Locate the cell with the specified text and output its [x, y] center coordinate. 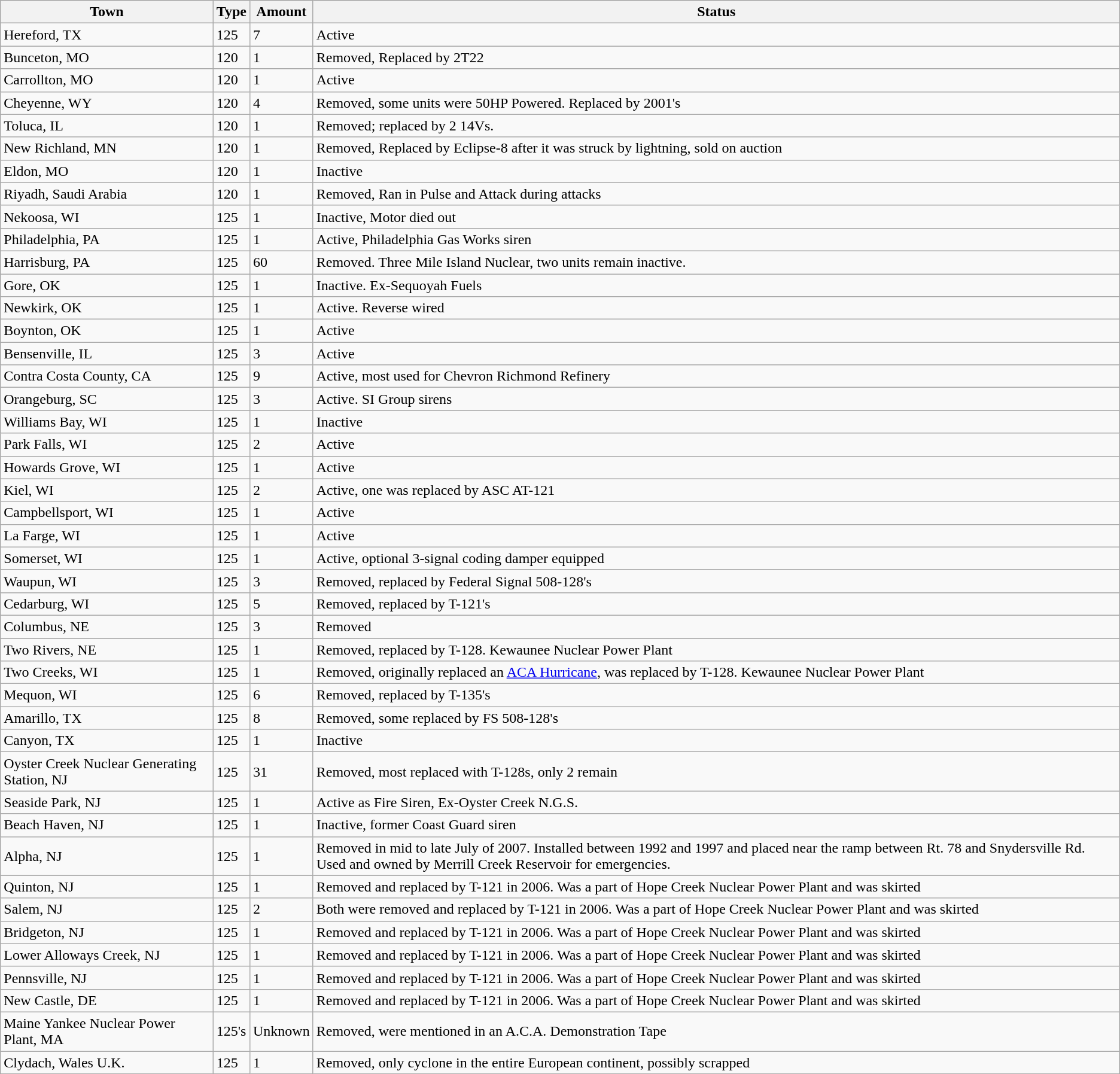
Gore, OK [106, 285]
Amarillo, TX [106, 718]
Bridgeton, NJ [106, 932]
Active, Philadelphia Gas Works siren [716, 239]
9 [281, 376]
Unknown [281, 1032]
125's [231, 1032]
Inactive, Motor died out [716, 217]
Removed, only cyclone in the entire European continent, possibly scrapped [716, 1062]
Active as Fire Siren, Ex-Oyster Creek N.G.S. [716, 802]
Riyadh, Saudi Arabia [106, 194]
Mequon, WI [106, 695]
Orangeburg, SC [106, 399]
Town [106, 12]
Waupun, WI [106, 581]
Removed, replaced by T-135's [716, 695]
Removed, some units were 50HP Powered. Replaced by 2001's [716, 103]
New Castle, DE [106, 1000]
Removed, replaced by Federal Signal 508-128's [716, 581]
5 [281, 604]
Both were removed and replaced by T-121 in 2006. Was a part of Hope Creek Nuclear Power Plant and was skirted [716, 909]
Kiel, WI [106, 490]
Active. Reverse wired [716, 308]
Cheyenne, WY [106, 103]
La Farge, WI [106, 536]
Nekoosa, WI [106, 217]
Active, one was replaced by ASC AT-121 [716, 490]
Howards Grove, WI [106, 467]
Somerset, WI [106, 558]
Contra Costa County, CA [106, 376]
Hereford, TX [106, 35]
Removed; replaced by 2 14Vs. [716, 126]
Salem, NJ [106, 909]
Bensenville, IL [106, 354]
Newkirk, OK [106, 308]
Removed, originally replaced an ACA Hurricane, was replaced by T-128. Kewaunee Nuclear Power Plant [716, 673]
Removed, most replaced with T-128s, only 2 remain [716, 772]
Removed, Ran in Pulse and Attack during attacks [716, 194]
Maine Yankee Nuclear Power Plant, MA [106, 1032]
Removed, were mentioned in an A.C.A. Demonstration Tape [716, 1032]
Beach Haven, NJ [106, 825]
Active, most used for Chevron Richmond Refinery [716, 376]
Carrollton, MO [106, 80]
Removed, replaced by T-128. Kewaunee Nuclear Power Plant [716, 649]
Boynton, OK [106, 331]
Canyon, TX [106, 741]
31 [281, 772]
6 [281, 695]
Inactive. Ex-Sequoyah Fuels [716, 285]
Bunceton, MO [106, 57]
Philadelphia, PA [106, 239]
4 [281, 103]
Removed, some replaced by FS 508-128's [716, 718]
Clydach, Wales U.K. [106, 1062]
60 [281, 262]
Lower Alloways Creek, NJ [106, 955]
Removed, replaced by T-121's [716, 604]
Removed, Replaced by 2T22 [716, 57]
Toluca, IL [106, 126]
Columbus, NE [106, 626]
Amount [281, 12]
Status [716, 12]
Removed. Three Mile Island Nuclear, two units remain inactive. [716, 262]
Cedarburg, WI [106, 604]
Campbellsport, WI [106, 513]
Two Rivers, NE [106, 649]
Eldon, MO [106, 171]
New Richland, MN [106, 148]
Williams Bay, WI [106, 422]
Seaside Park, NJ [106, 802]
Active, optional 3-signal coding damper equipped [716, 558]
Removed [716, 626]
8 [281, 718]
Pennsville, NJ [106, 978]
Alpha, NJ [106, 856]
Quinton, NJ [106, 887]
Active. SI Group sirens [716, 399]
Removed, Replaced by Eclipse-8 after it was struck by lightning, sold on auction [716, 148]
Inactive, former Coast Guard siren [716, 825]
Harrisburg, PA [106, 262]
Oyster Creek Nuclear Generating Station, NJ [106, 772]
Park Falls, WI [106, 445]
Two Creeks, WI [106, 673]
7 [281, 35]
Type [231, 12]
